Determine the (x, y) coordinate at the center of the cell enclosing the given text.  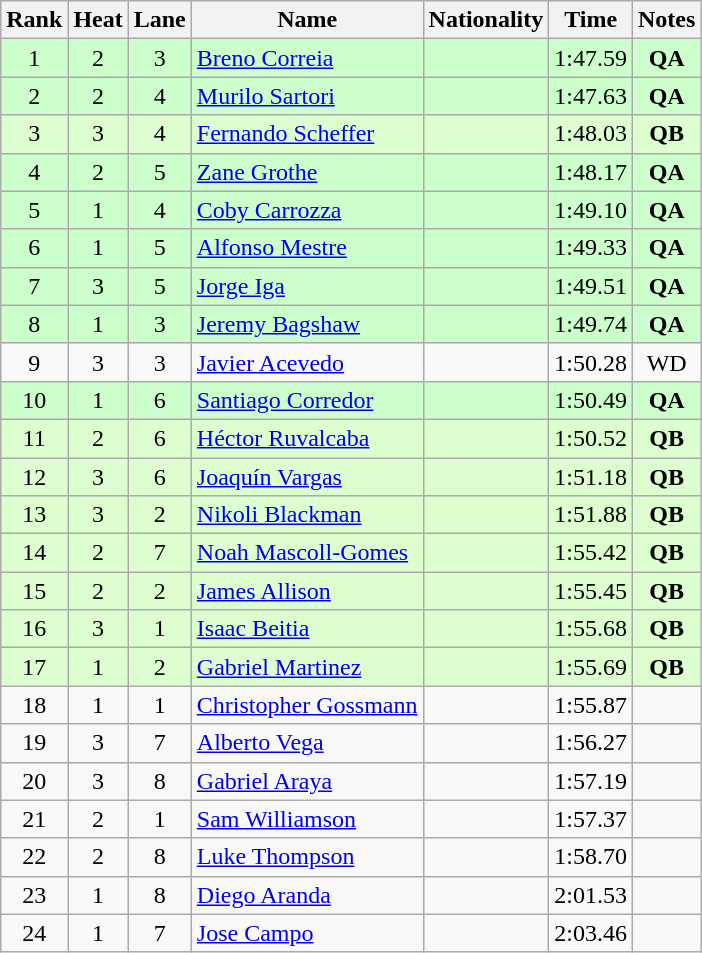
Isaac Beitia (307, 629)
1:57.37 (591, 819)
1:55.45 (591, 591)
1:47.63 (591, 96)
Alberto Vega (307, 743)
Notes (667, 20)
Jeremy Bagshaw (307, 324)
Noah Mascoll-Gomes (307, 553)
Alfonso Mestre (307, 248)
22 (34, 857)
24 (34, 933)
11 (34, 438)
Diego Aranda (307, 895)
1:50.49 (591, 400)
Heat (98, 20)
1:55.87 (591, 705)
1:49.74 (591, 324)
Time (591, 20)
23 (34, 895)
1:51.18 (591, 477)
1:57.19 (591, 781)
1:56.27 (591, 743)
1:58.70 (591, 857)
Santiago Corredor (307, 400)
14 (34, 553)
16 (34, 629)
Gabriel Araya (307, 781)
Héctor Ruvalcaba (307, 438)
13 (34, 515)
1:47.59 (591, 58)
1:50.52 (591, 438)
Sam Williamson (307, 819)
1:55.68 (591, 629)
Zane Grothe (307, 172)
Lane (160, 20)
Christopher Gossmann (307, 705)
James Allison (307, 591)
19 (34, 743)
12 (34, 477)
17 (34, 667)
Breno Correia (307, 58)
Nikoli Blackman (307, 515)
Murilo Sartori (307, 96)
Fernando Scheffer (307, 134)
Javier Acevedo (307, 362)
2:03.46 (591, 933)
Jorge Iga (307, 286)
21 (34, 819)
1:55.42 (591, 553)
10 (34, 400)
Luke Thompson (307, 857)
Gabriel Martinez (307, 667)
1:49.51 (591, 286)
Rank (34, 20)
1:49.10 (591, 210)
WD (667, 362)
1:49.33 (591, 248)
Name (307, 20)
Joaquín Vargas (307, 477)
15 (34, 591)
1:48.03 (591, 134)
20 (34, 781)
1:50.28 (591, 362)
2:01.53 (591, 895)
18 (34, 705)
Jose Campo (307, 933)
1:55.69 (591, 667)
1:51.88 (591, 515)
1:48.17 (591, 172)
9 (34, 362)
Nationality (486, 20)
Coby Carrozza (307, 210)
